Provide the (X, Y) coordinate of the cell's center where the given text is located.  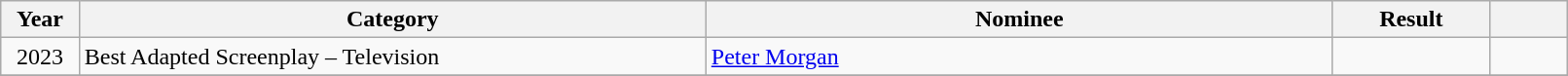
Year (40, 19)
Peter Morgan (1019, 57)
Best Adapted Screenplay – Television (392, 57)
Category (392, 19)
Nominee (1019, 19)
2023 (40, 57)
Result (1411, 19)
